Pinpoint the cell where the given text exists, returning its [X, Y] midpoint coordinate. 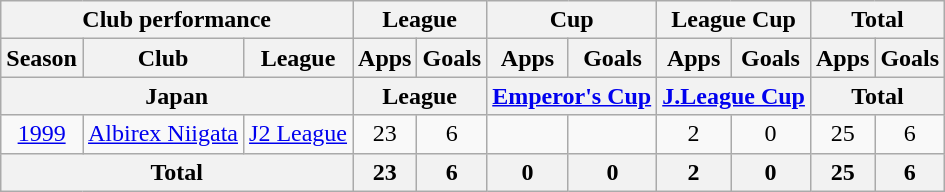
Cup [572, 20]
Japan [177, 96]
1999 [42, 134]
Club [162, 58]
J2 League [298, 134]
J.League Cup [734, 96]
League Cup [734, 20]
Albirex Niigata [162, 134]
Season [42, 58]
Club performance [177, 20]
Emperor's Cup [572, 96]
